For the text-containing cell, return its midpoint in (X, Y) coordinate format. 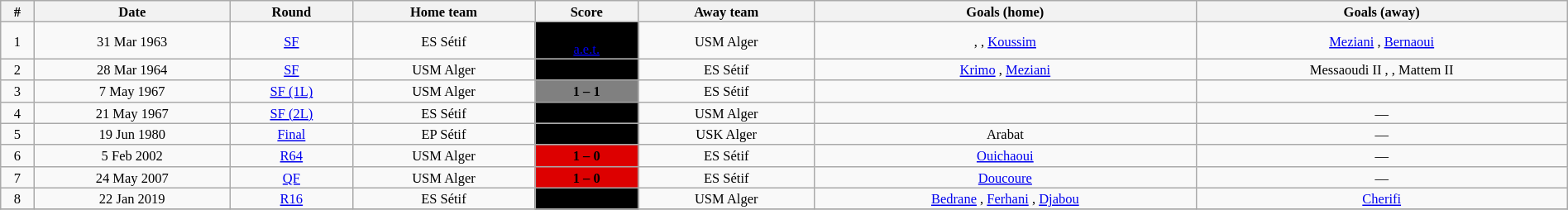
Arabat (1006, 134)
5 Feb 2002 (132, 155)
Meziani , Bernaoui (1381, 41)
Round (291, 12)
Date (132, 12)
Messaoudi II , , Mattem II (1381, 69)
22 Jan 2019 (132, 198)
EP Sétif (443, 134)
R16 (291, 198)
4 (17, 112)
Final (291, 134)
5 (17, 134)
Bedrane , Ferhani , Djabou (1006, 198)
3 (17, 91)
3 – 1 (587, 198)
Goals (away) (1381, 12)
21 May 1967 (132, 112)
4 – 2(a.e.t.) (587, 41)
24 May 2007 (132, 177)
Doucoure (1006, 177)
7 May 1967 (132, 91)
Score (587, 12)
2 – 3 (587, 69)
# (17, 12)
31 Mar 1963 (132, 41)
1 – 1 (587, 91)
Krimo , Meziani (1006, 69)
8 (17, 198)
SF (1L) (291, 91)
7 (17, 177)
Cherifi (1381, 198)
USK Alger (726, 134)
Ouichaoui (1006, 155)
1 (17, 41)
Home team (443, 12)
Goals (home) (1006, 12)
Away team (726, 12)
6 (17, 155)
2 – 0 (587, 112)
, , Koussim (1006, 41)
SF (2L) (291, 112)
R64 (291, 155)
19 Jun 1980 (132, 134)
2 (17, 69)
QF (291, 177)
28 Mar 1964 (132, 69)
